Locate the cell with the specified text and output its [x, y] center coordinate. 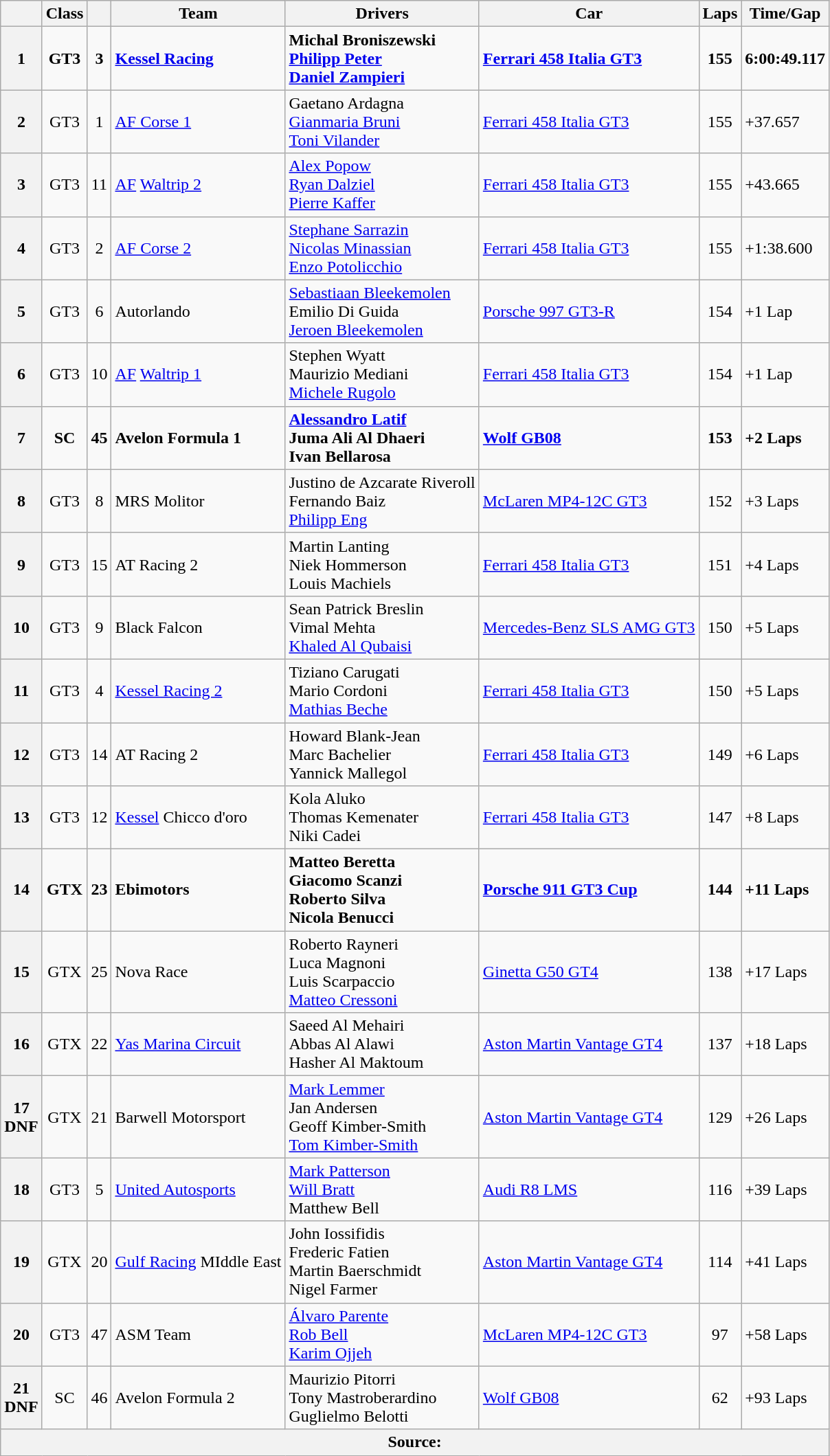
21 [99, 1117]
Kessel Racing [198, 58]
Kessel Racing 2 [198, 691]
17DNF [21, 1117]
Kessel Chicco d'oro [198, 818]
+43.665 [785, 185]
97 [720, 1334]
Stephen Wyatt Maurizio Mediani Michele Rugolo [382, 374]
Yas Marina Circuit [198, 1044]
Black Falcon [198, 627]
Sebastiaan Bleekemolen Emilio Di Guida Jeroen Bleekemolen [382, 311]
Porsche 997 GT3-R [589, 311]
Ginetta G50 GT4 [589, 972]
19 [21, 1262]
22 [99, 1044]
Autorlando [198, 311]
Stephane Sarrazin Nicolas Minassian Enzo Potolicchio [382, 248]
Mark Patterson Will Bratt Matthew Bell [382, 1189]
+17 Laps [785, 972]
Howard Blank-Jean Marc Bachelier Yannick Mallegol [382, 754]
AF Waltrip 2 [198, 185]
Gulf Racing MIddle East [198, 1262]
+4 Laps [785, 564]
Ebimotors [198, 891]
147 [720, 818]
Kola Aluko Thomas Kemenater Niki Cadei [382, 818]
+39 Laps [785, 1189]
United Autosports [198, 1189]
Justino de Azcarate Riveroll Fernando Baiz Philipp Eng [382, 501]
Source: [415, 1442]
Mercedes-Benz SLS AMG GT3 [589, 627]
62 [720, 1398]
John Iossifidis Frederic Fatien Martin Baerschmidt Nigel Farmer [382, 1262]
Porsche 911 GT3 Cup [589, 891]
+1:38.600 [785, 248]
18 [21, 1189]
AF Waltrip 1 [198, 374]
+3 Laps [785, 501]
152 [720, 501]
144 [720, 891]
ASM Team [198, 1334]
Matteo Beretta Giacomo Scanzi Roberto Silva Nicola Benucci [382, 891]
+26 Laps [785, 1117]
25 [99, 972]
Maurizio Pitorri Tony Mastroberardino Guglielmo Belotti [382, 1398]
+93 Laps [785, 1398]
153 [720, 438]
16 [21, 1044]
Nova Race [198, 972]
47 [99, 1334]
151 [720, 564]
46 [99, 1398]
Time/Gap [785, 14]
21DNF [21, 1398]
AF Corse 1 [198, 122]
Car [589, 14]
+41 Laps [785, 1262]
Alex Popow Ryan Dalziel Pierre Kaffer [382, 185]
Barwell Motorsport [198, 1117]
6:00:49.117 [785, 58]
23 [99, 891]
45 [99, 438]
Sean Patrick Breslin Vimal Mehta Khaled Al Qubaisi [382, 627]
Avelon Formula 1 [198, 438]
Avelon Formula 2 [198, 1398]
13 [21, 818]
114 [720, 1262]
+2 Laps [785, 438]
Álvaro Parente Rob Bell Karim Ojjeh [382, 1334]
Team [198, 14]
+8 Laps [785, 818]
MRS Molitor [198, 501]
Alessandro Latif Juma Ali Al Dhaeri Ivan Bellarosa [382, 438]
+18 Laps [785, 1044]
7 [21, 438]
116 [720, 1189]
+58 Laps [785, 1334]
Class [65, 14]
Audi R8 LMS [589, 1189]
Roberto Rayneri Luca Magnoni Luis Scarpaccio Matteo Cressoni [382, 972]
137 [720, 1044]
Tiziano Carugati Mario Cordoni Mathias Beche [382, 691]
+37.657 [785, 122]
Michal Broniszewski Philipp Peter Daniel Zampieri [382, 58]
+11 Laps [785, 891]
Mark Lemmer Jan Andersen Geoff Kimber-Smith Tom Kimber-Smith [382, 1117]
AF Corse 2 [198, 248]
Laps [720, 14]
Drivers [382, 14]
129 [720, 1117]
Gaetano Ardagna Gianmaria Bruni Toni Vilander [382, 122]
138 [720, 972]
+6 Laps [785, 754]
Martin Lanting Niek Hommerson Louis Machiels [382, 564]
149 [720, 754]
Saeed Al Mehairi Abbas Al Alawi Hasher Al Maktoum [382, 1044]
